Identify which cell holds the provided text, then report its [X, Y] central coordinate. 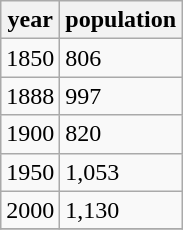
806 [121, 58]
1850 [30, 58]
1950 [30, 172]
1888 [30, 96]
997 [121, 96]
820 [121, 134]
1,130 [121, 210]
1,053 [121, 172]
year [30, 20]
2000 [30, 210]
1900 [30, 134]
population [121, 20]
